Provide the (x, y) coordinate of the cell's center where the given text is located.  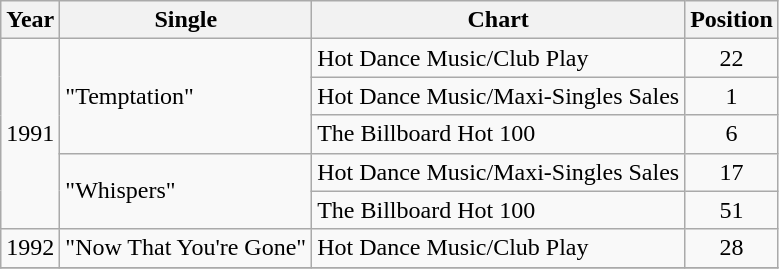
1 (732, 96)
"Temptation" (186, 96)
1992 (30, 248)
51 (732, 210)
28 (732, 248)
22 (732, 58)
Position (732, 20)
Single (186, 20)
17 (732, 172)
"Whispers" (186, 191)
Year (30, 20)
1991 (30, 134)
6 (732, 134)
"Now That You're Gone" (186, 248)
Chart (498, 20)
